Provide the [X, Y] coordinate of the cell's center where the given text is located.  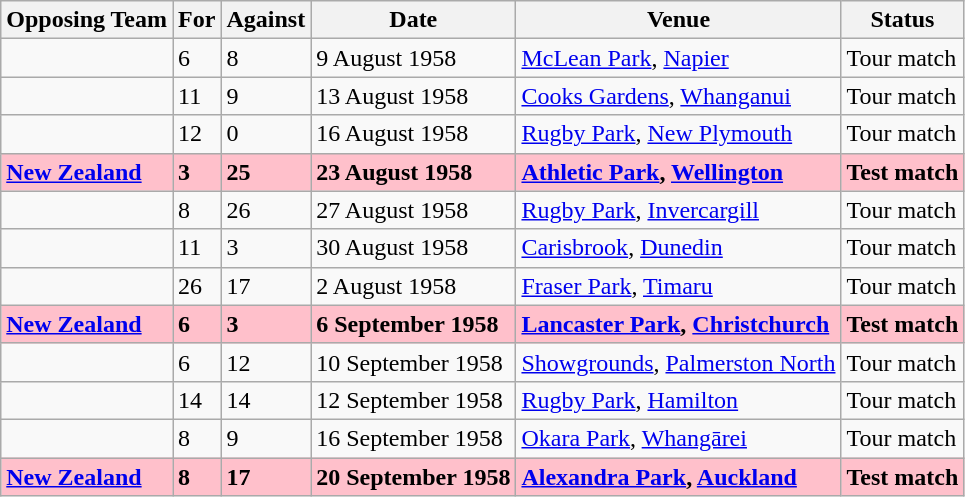
10 September 1958 [414, 362]
For [197, 20]
6 September 1958 [414, 324]
23 August 1958 [414, 172]
9 August 1958 [414, 58]
Athletic Park, Wellington [678, 172]
16 September 1958 [414, 438]
Opposing Team [87, 20]
McLean Park, Napier [678, 58]
Fraser Park, Timaru [678, 286]
30 August 1958 [414, 248]
Alexandra Park, Auckland [678, 477]
Venue [678, 20]
Lancaster Park, Christchurch [678, 324]
0 [266, 134]
Against [266, 20]
20 September 1958 [414, 477]
12 September 1958 [414, 400]
Rugby Park, Hamilton [678, 400]
Okara Park, Whangārei [678, 438]
Date [414, 20]
Carisbrook, Dunedin [678, 248]
Rugby Park, New Plymouth [678, 134]
Rugby Park, Invercargill [678, 210]
2 August 1958 [414, 286]
Cooks Gardens, Whanganui [678, 96]
13 August 1958 [414, 96]
Showgrounds, Palmerston North [678, 362]
Status [902, 20]
27 August 1958 [414, 210]
16 August 1958 [414, 134]
25 [266, 172]
